Find where the given text appears and provide that cell's center as (x, y) coordinate. 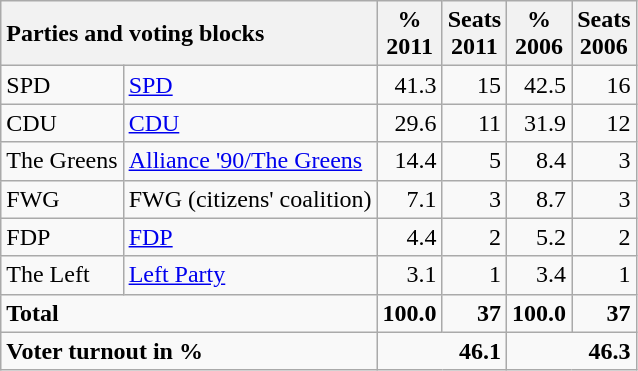
%2011 (410, 34)
15 (474, 85)
%2006 (540, 34)
46.3 (572, 351)
FWG (citizens' coalition) (250, 199)
3.4 (540, 275)
Parties and voting blocks (189, 34)
3.1 (410, 275)
16 (604, 85)
5.2 (540, 237)
Seats2006 (604, 34)
FWG (62, 199)
Left Party (250, 275)
11 (474, 123)
14.4 (410, 161)
8.7 (540, 199)
Alliance '90/The Greens (250, 161)
Total (189, 313)
The Greens (62, 161)
8.4 (540, 161)
5 (474, 161)
4.4 (410, 237)
31.9 (540, 123)
Seats2011 (474, 34)
41.3 (410, 85)
12 (604, 123)
7.1 (410, 199)
42.5 (540, 85)
46.1 (442, 351)
The Left (62, 275)
29.6 (410, 123)
Voter turnout in % (189, 351)
